Return (X, Y) of the center of cell containing provided text 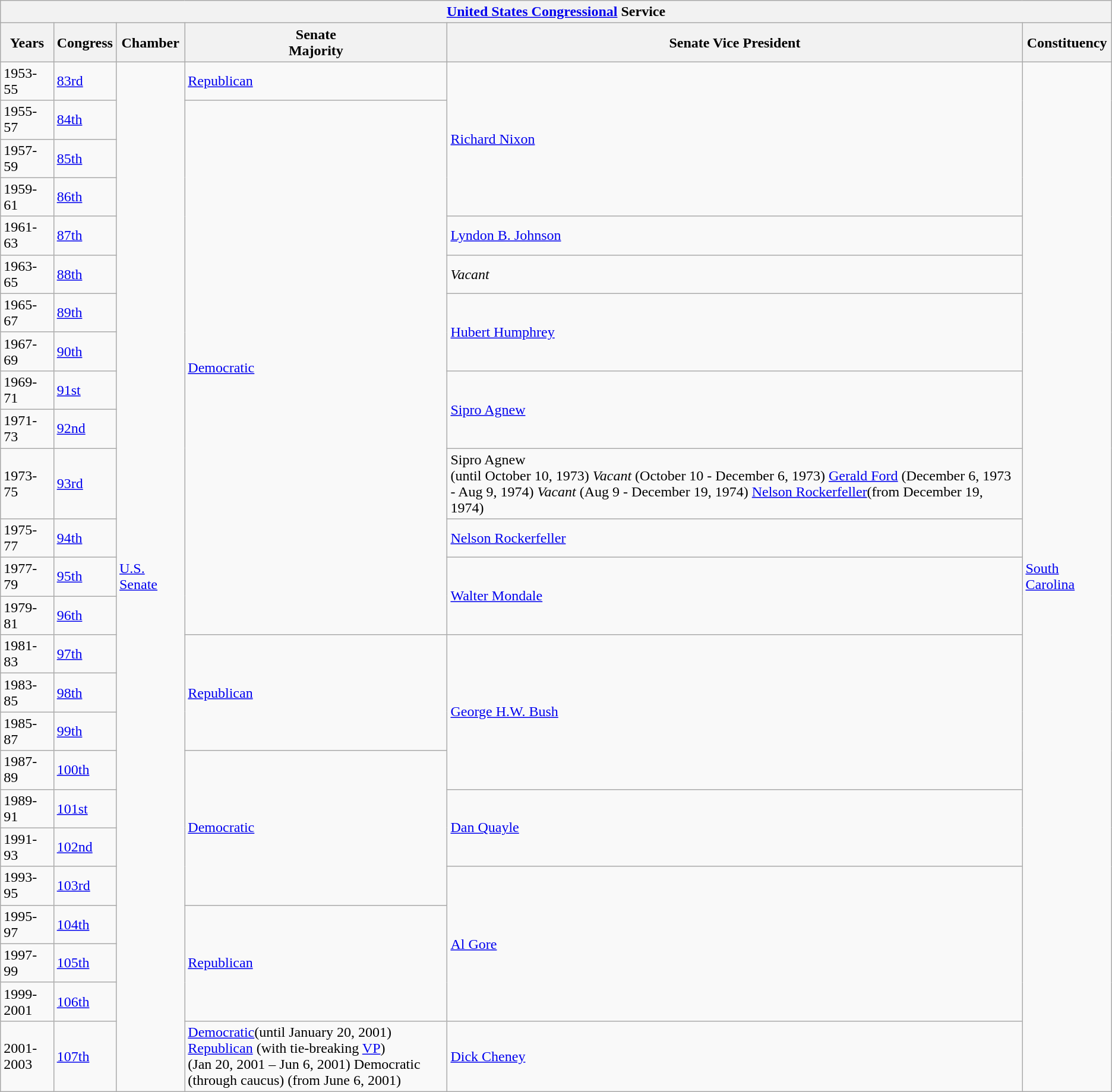
1957-59 (27, 158)
96th (84, 615)
105th (84, 963)
90th (84, 352)
1973-75 (27, 483)
1961-63 (27, 235)
102nd (84, 847)
Richard Nixon (735, 139)
Lyndon B. Johnson (735, 235)
101st (84, 809)
1991-93 (27, 847)
91st (84, 390)
87th (84, 235)
1963-65 (27, 274)
Walter Mondale (735, 596)
88th (84, 274)
104th (84, 924)
1983-85 (27, 692)
1987-89 (27, 770)
1977-79 (27, 577)
1995-97 (27, 924)
Nelson Rockerfeller (735, 538)
U.S. Senate (150, 577)
1993-95 (27, 886)
89th (84, 312)
1969-71 (27, 390)
103rd (84, 886)
107th (84, 1056)
2001-2003 (27, 1056)
1967-69 (27, 352)
South Carolina (1067, 577)
106th (84, 1001)
1981-83 (27, 654)
United States Congressional Service (556, 12)
92nd (84, 429)
98th (84, 692)
Sipro Agnew (735, 409)
1979-81 (27, 615)
99th (84, 732)
Vacant (735, 274)
84th (84, 120)
85th (84, 158)
Dan Quayle (735, 828)
1975-77 (27, 538)
1971-73 (27, 429)
1989-91 (27, 809)
1965-67 (27, 312)
Constituency (1067, 43)
100th (84, 770)
Years (27, 43)
1959-61 (27, 197)
93rd (84, 483)
Senate Vice President (735, 43)
86th (84, 197)
1985-87 (27, 732)
94th (84, 538)
Al Gore (735, 944)
83rd (84, 81)
SenateMajority (316, 43)
1997-99 (27, 963)
Congress (84, 43)
1953-55 (27, 81)
Dick Cheney (735, 1056)
Chamber (150, 43)
Hubert Humphrey (735, 332)
1955-57 (27, 120)
1999-2001 (27, 1001)
97th (84, 654)
George H.W. Bush (735, 712)
95th (84, 577)
Democratic(until January 20, 2001)Republican (with tie-breaking VP)(Jan 20, 2001 – Jun 6, 2001) Democratic (through caucus) (from June 6, 2001) (316, 1056)
